Capture the cell that displays the provided text and extract its [x, y] central coordinate. 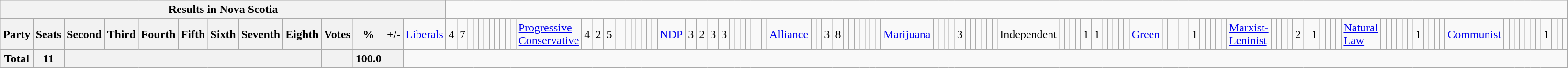
Third [122, 34]
Progressive Conservative [549, 34]
Eighth [302, 34]
7 [463, 34]
Party [17, 34]
NDP [671, 34]
Independent [1028, 34]
Natural Law [1361, 34]
100.0 [369, 58]
% [369, 34]
Total [17, 58]
+/- [394, 34]
Alliance [789, 34]
Seventh [260, 34]
Green [1146, 34]
Fourth [158, 34]
Second [84, 34]
8 [838, 34]
5 [609, 34]
Votes [337, 34]
Marxist-Leninist [1249, 34]
11 [48, 58]
Results in Nova Scotia [223, 10]
Seats [48, 34]
Communist [1475, 34]
Liberals [425, 34]
Sixth [223, 34]
Marijuana [907, 34]
Fifth [193, 34]
